Detect which cell encompasses the target text, then output its [x, y] center coordinate. 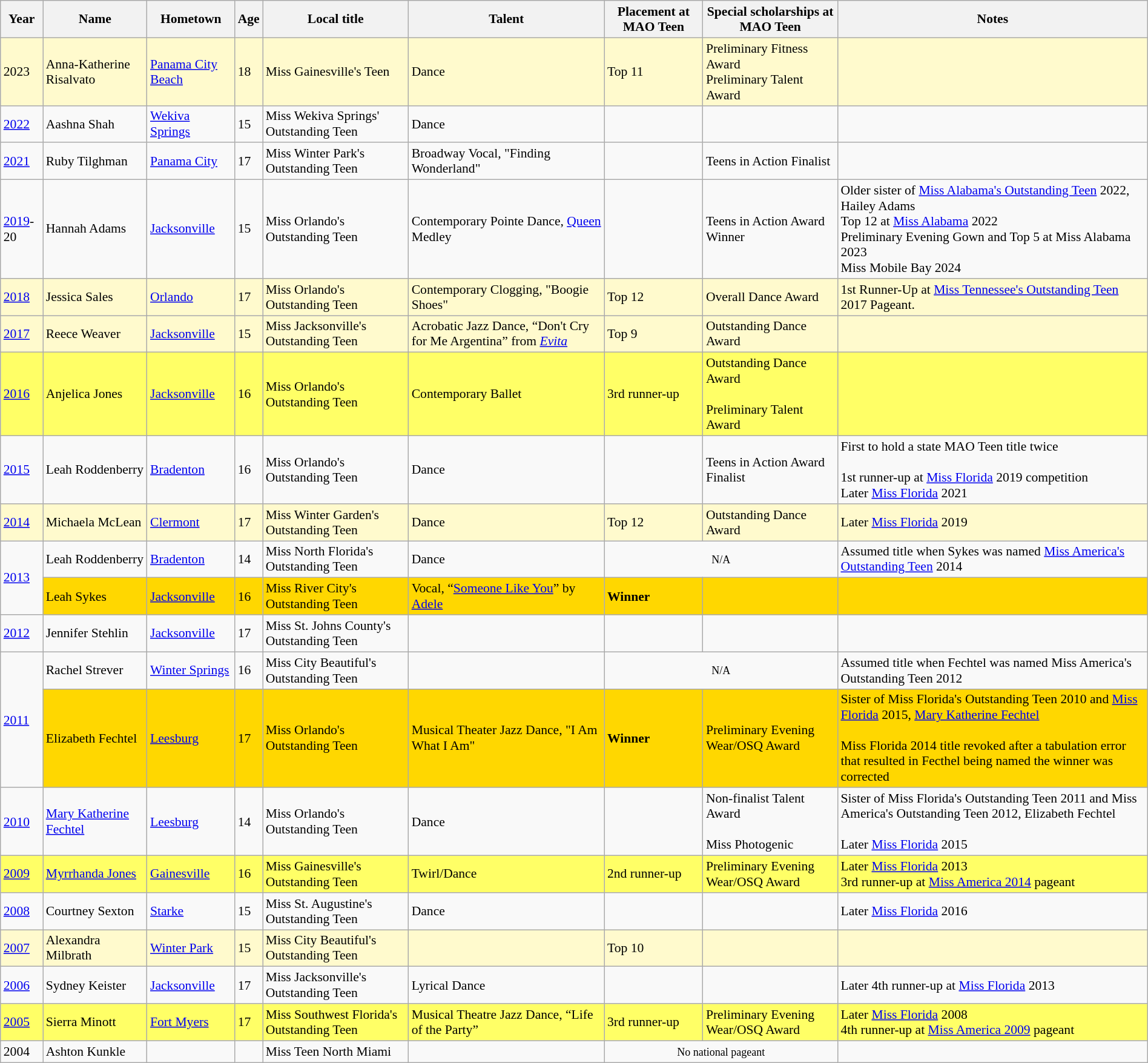
Later Miss Florida 20133rd runner-up at Miss America 2014 pageant [992, 875]
Sierra Minott [95, 1022]
2008 [22, 911]
Teens in Action Finalist [770, 161]
2017 [22, 334]
2005 [22, 1022]
Sydney Keister [95, 985]
Winter Springs [191, 670]
Miss North Florida's Outstanding Teen [335, 560]
Jennifer Stehlin [95, 634]
2nd runner-up [654, 875]
2011 [22, 720]
Fort Myers [191, 1022]
Courtney Sexton [95, 911]
Alexandra Milbrath [95, 949]
Acrobatic Jazz Dance, “Don't Cry for Me Argentina” from Evita [506, 334]
Age [249, 19]
Jessica Sales [95, 297]
Teens in Action Award Winner [770, 229]
Notes [992, 19]
Miss Wekiva Springs' Outstanding Teen [335, 124]
Miss Winter Garden's Outstanding Teen [335, 522]
First to hold a state MAO Teen title twice1st runner-up at Miss Florida 2019 competitionLater Miss Florida 2021 [992, 470]
2006 [22, 985]
Michaela McLean [95, 522]
Preliminary Fitness AwardPreliminary Talent Award [770, 71]
Aashna Shah [95, 124]
2019-20 [22, 229]
Musical Theater Jazz Dance, "I Am What I Am" [506, 738]
Local title [335, 19]
Outstanding Dance AwardPreliminary Talent Award [770, 394]
Top 10 [654, 949]
Wekiva Springs [191, 124]
Vocal, “Someone Like You” by Adele [506, 596]
Anjelica Jones [95, 394]
Winter Park [191, 949]
Myrrhanda Jones [95, 875]
Elizabeth Fechtel [95, 738]
Contemporary Clogging, "Boogie Shoes" [506, 297]
Contemporary Pointe Dance, Queen Medley [506, 229]
Overall Dance Award [770, 297]
Miss St. Johns County's Outstanding Teen [335, 634]
Placement at MAO Teen [654, 19]
Top 11 [654, 71]
Clermont [191, 522]
Special scholarships at MAO Teen [770, 19]
Miss Southwest Florida's Outstanding Teen [335, 1022]
Later Miss Florida 20084th runner-up at Miss America 2009 pageant [992, 1022]
Mary Katherine Fechtel [95, 822]
Panama City [191, 161]
Talent [506, 19]
Musical Theatre Jazz Dance, “Life of the Party” [506, 1022]
Miss Winter Park's Outstanding Teen [335, 161]
Ruby Tilghman [95, 161]
Sister of Miss Florida's Outstanding Teen 2011 and Miss America's Outstanding Teen 2012, Elizabeth FechtelLater Miss Florida 2015 [992, 822]
Assumed title when Fechtel was named Miss America's Outstanding Teen 2012 [992, 670]
2023 [22, 71]
2018 [22, 297]
Hannah Adams [95, 229]
Miss St. Augustine's Outstanding Teen [335, 911]
1st Runner-Up at Miss Tennessee's Outstanding Teen 2017 Pageant. [992, 297]
Miss River City's Outstanding Teen [335, 596]
2004 [22, 1051]
Later Miss Florida 2016 [992, 911]
Year [22, 19]
Ashton Kunkle [95, 1051]
2010 [22, 822]
18 [249, 71]
2013 [22, 578]
Reece Weaver [95, 334]
Starke [191, 911]
Non-finalist Talent AwardMiss Photogenic [770, 822]
2014 [22, 522]
Contemporary Ballet [506, 394]
Rachel Strever [95, 670]
2022 [22, 124]
2007 [22, 949]
Top 9 [654, 334]
Panama City Beach [191, 71]
2015 [22, 470]
2016 [22, 394]
Lyrical Dance [506, 985]
Miss Teen North Miami [335, 1051]
Miss Gainesville's Teen [335, 71]
Later 4th runner-up at Miss Florida 2013 [992, 985]
Name [95, 19]
No national pageant [721, 1051]
Leah Sykes [95, 596]
Twirl/Dance [506, 875]
2021 [22, 161]
Later Miss Florida 2019 [992, 522]
Teens in Action Award Finalist [770, 470]
Broadway Vocal, "Finding Wonderland" [506, 161]
Hometown [191, 19]
Miss Gainesville's Outstanding Teen [335, 875]
Gainesville [191, 875]
2012 [22, 634]
Anna-Katherine Risalvato [95, 71]
2009 [22, 875]
Orlando [191, 297]
Assumed title when Sykes was named Miss America's Outstanding Teen 2014 [992, 560]
